Return [X, Y] of the center of cell containing provided text 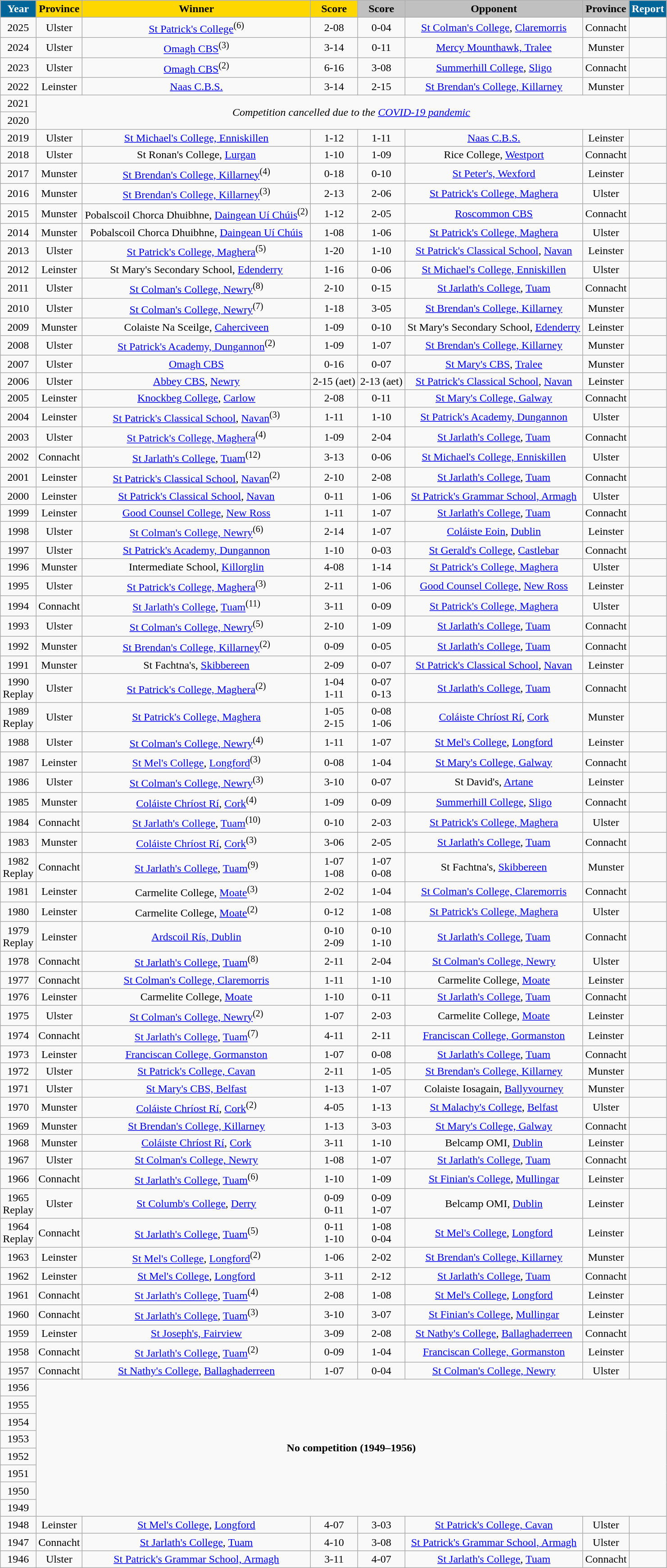
Intermediate School, Killorglin [196, 567]
Rice College, Westport [494, 155]
Pobalscoil Chorca Dhuibhne, Daingean Uí Chúis [196, 232]
1974 [18, 1035]
1948 [18, 1525]
2025 [18, 28]
2015 [18, 214]
1967 [18, 1160]
No competition (1949–1956) [351, 1448]
St Colman's College, Newry(6) [196, 532]
1960 [18, 1315]
2009 [18, 327]
2-06 [381, 194]
2005 [18, 398]
1959 [18, 1333]
2024 [18, 48]
1988 [18, 742]
1-080-04 [381, 1233]
1975 [18, 1016]
2-12 [381, 1276]
St Ronan's College, Lurgan [196, 155]
St Columb's College, Derry [196, 1203]
St Patrick's College, Maghera(3) [196, 586]
2023 [18, 68]
1-071-08 [334, 867]
1965Replay [18, 1203]
2-13 [334, 194]
St Malachy's College, Belfast [494, 1108]
Ardscoil Rís, Dublin [196, 936]
St Colman's College, Newry(3) [196, 782]
St Mel's College, Longford(3) [196, 762]
1-041-11 [334, 688]
1979Replay [18, 936]
2007 [18, 364]
2021 [18, 104]
1962 [18, 1276]
Mercy Mounthawk, Tralee [494, 48]
1994 [18, 606]
0-12 [334, 912]
2-09 [334, 665]
Competition cancelled due to the COVID-19 pandemic [351, 112]
1989Replay [18, 717]
0-081-06 [381, 717]
St Jarlath's College, Tuam(11) [196, 606]
3-09 [334, 1333]
1983 [18, 843]
Opponent [494, 9]
3-05 [381, 308]
2018 [18, 155]
1968 [18, 1143]
1978 [18, 962]
1991 [18, 665]
Coláiste Chríost Rí, Cork(4) [196, 802]
St Patrick's College(6) [196, 28]
St Colman's College, Newry(2) [196, 1016]
2-13 (aet) [381, 381]
4-10 [334, 1542]
1953 [18, 1439]
1949 [18, 1508]
2016 [18, 194]
Year [18, 9]
1-20 [334, 251]
2014 [18, 232]
Carmelite College, Moate(3) [196, 892]
1993 [18, 626]
1958 [18, 1352]
St Jarlath's College, Tuam(7) [196, 1035]
St Jarlath's College, Tuam(10) [196, 823]
Winner [196, 9]
1-16 [334, 269]
1971 [18, 1089]
St Brendan's College, Killarney(2) [196, 646]
St Jarlath's College, Tuam(5) [196, 1233]
Knockbeg College, Carlow [196, 398]
0-090-11 [334, 1203]
1966 [18, 1179]
3-13 [334, 457]
2010 [18, 308]
2011 [18, 288]
0-102-09 [334, 936]
1984 [18, 823]
Omagh CBS [196, 364]
1954 [18, 1422]
Coláiste Chríost Rí, Cork(3) [196, 843]
4-05 [334, 1108]
1-14 [381, 567]
St Gerald's College, Castlebar [494, 550]
St Patrick's College, Maghera(4) [196, 437]
4-11 [334, 1035]
1986 [18, 782]
1997 [18, 550]
St Jarlath's College, Tuam(3) [196, 1315]
6-16 [334, 68]
St David's, Artane [494, 782]
St Patrick's College, Maghera(5) [196, 251]
St Colman's College, Newry(7) [196, 308]
St Mary's CBS, Tralee [494, 364]
1992 [18, 646]
St Brendan's College, Killarney(3) [196, 194]
2013 [18, 251]
St Brendan's College, Killarney(4) [196, 174]
1990Replay [18, 688]
1963 [18, 1257]
1-05 [381, 1071]
2017 [18, 174]
1981 [18, 892]
2-15 [381, 86]
1-052-15 [334, 717]
1947 [18, 1542]
Omagh CBS(2) [196, 68]
2008 [18, 345]
1976 [18, 997]
0-03 [381, 550]
2-14 [334, 532]
1999 [18, 513]
1996 [18, 567]
Roscommon CBS [494, 214]
2000 [18, 496]
St Peter's, Wexford [494, 174]
St Jarlath's College, Tuam(2) [196, 1352]
3-06 [334, 843]
St Patrick's Classical School, Navan(2) [196, 478]
1972 [18, 1071]
St Joseph's, Fairview [196, 1333]
2004 [18, 417]
1-18 [334, 308]
0-091-07 [381, 1203]
1951 [18, 1473]
Carmelite College, Moate(2) [196, 912]
4-08 [334, 567]
Coláiste Eoin, Dublin [494, 532]
St Colman's College, Newry(5) [196, 626]
0-05 [381, 646]
St Jarlath's College, Tuam(4) [196, 1295]
2020 [18, 121]
0-16 [334, 364]
Coláiste Chríost Rí, Cork(2) [196, 1108]
1961 [18, 1295]
1964Replay [18, 1233]
St Patrick's College, Maghera(2) [196, 688]
2003 [18, 437]
St Jarlath's College, Tuam(9) [196, 867]
St Mel's College, Longford(2) [196, 1257]
1998 [18, 532]
St Mary's CBS, Belfast [196, 1089]
Abbey CBS, Newry [196, 381]
1985 [18, 802]
1977 [18, 980]
1973 [18, 1054]
1946 [18, 1559]
1969 [18, 1126]
St Colman's College, Newry(4) [196, 742]
Colaiste Iosagain, Ballyvourney [494, 1089]
Omagh CBS(3) [196, 48]
1987 [18, 762]
Pobalscoil Chorca Dhuibhne, Daingean Uí Chúis(2) [196, 214]
1982Replay [18, 867]
2-15 (aet) [334, 381]
St Jarlath's College, Tuam(6) [196, 1179]
0-070-13 [381, 688]
St Colman's College, Newry(8) [196, 288]
0-101-10 [381, 936]
Report [648, 9]
1955 [18, 1405]
St Patrick's Academy, Dungannon(2) [196, 345]
2012 [18, 269]
Colaiste Na Sceilge, Caherciveen [196, 327]
1952 [18, 1456]
St Jarlath's College, Tuam(8) [196, 962]
3-07 [381, 1315]
2019 [18, 138]
1970 [18, 1108]
0-18 [334, 174]
0-15 [381, 288]
2001 [18, 478]
1980 [18, 912]
0-111-10 [334, 1233]
1957 [18, 1371]
2022 [18, 86]
1995 [18, 586]
2002 [18, 457]
St Patrick's Classical School, Navan(3) [196, 417]
1956 [18, 1388]
1950 [18, 1491]
1-070-08 [381, 867]
2006 [18, 381]
St Jarlath's College, Tuam(12) [196, 457]
